Detect which cell encompasses the target text, then output its [X, Y] center coordinate. 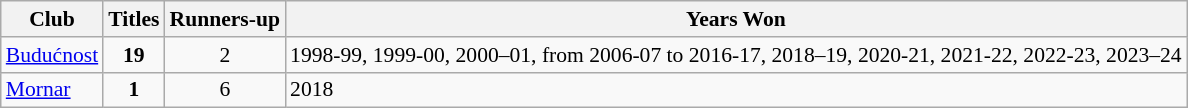
2018 [736, 90]
1998-99, 1999-00, 2000–01, from 2006-07 to 2016-17, 2018–19, 2020-21, 2021-22, 2022-23, 2023–24 [736, 55]
6 [225, 90]
Years Won [736, 19]
Titles [134, 19]
Runners-up [225, 19]
19 [134, 55]
Budućnost [52, 55]
2 [225, 55]
1 [134, 90]
Club [52, 19]
Mornar [52, 90]
